For the text-containing cell, return its midpoint in (x, y) coordinate format. 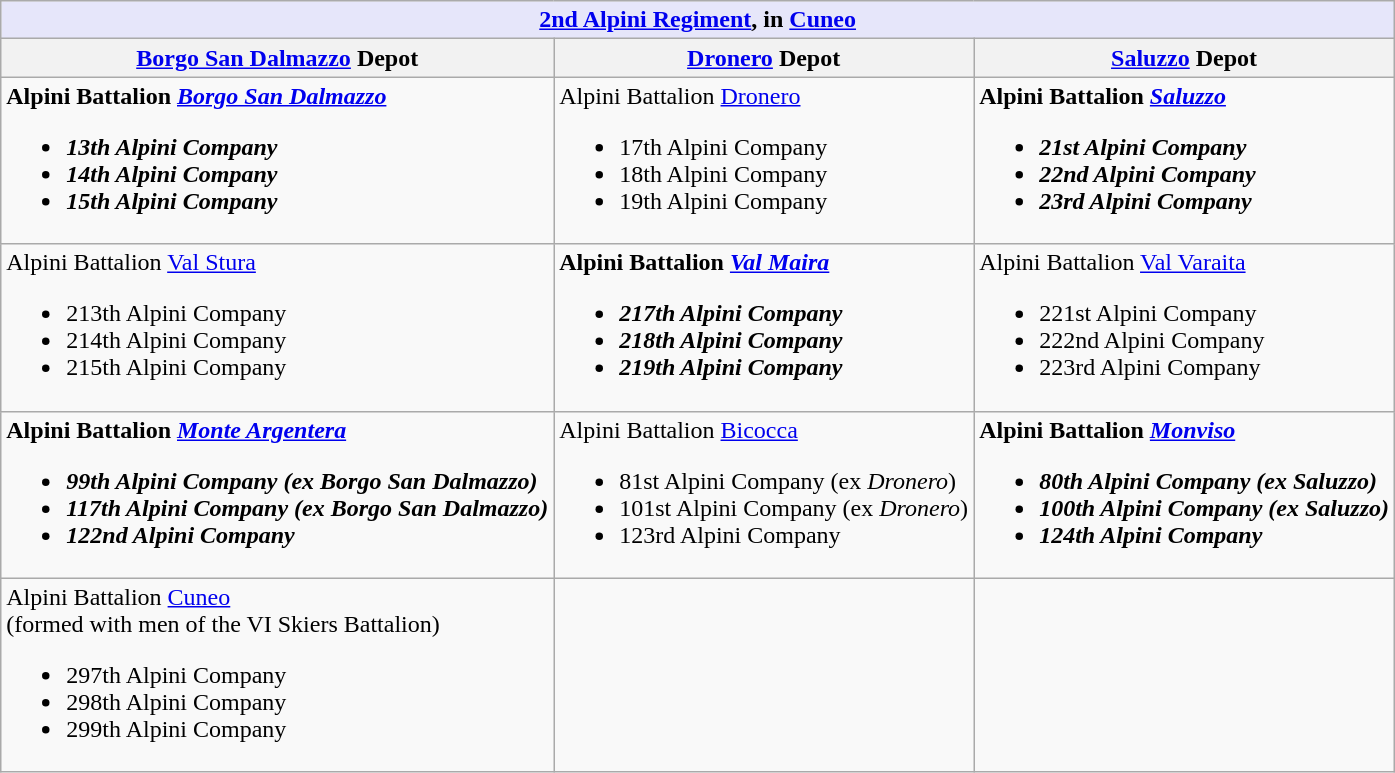
Alpini Battalion Cuneo(formed with men of the VI Skiers Battalion) 297th Alpini Company 298th Alpini Company 299th Alpini Company (278, 675)
Alpini Battalion Borgo San Dalmazzo 13th Alpini Company 14th Alpini Company 15th Alpini Company (278, 160)
Alpini Battalion Val Maira 217th Alpini Company 218th Alpini Company 219th Alpini Company (764, 328)
Alpini Battalion Bicocca 81st Alpini Company (ex Dronero) 101st Alpini Company (ex Dronero) 123rd Alpini Company (764, 494)
Alpini Battalion Monviso 80th Alpini Company (ex Saluzzo) 100th Alpini Company (ex Saluzzo) 124th Alpini Company (1184, 494)
Dronero Depot (764, 58)
Borgo San Dalmazzo Depot (278, 58)
Alpini Battalion Dronero 17th Alpini Company 18th Alpini Company 19th Alpini Company (764, 160)
Alpini Battalion Val Stura 213th Alpini Company 214th Alpini Company 215th Alpini Company (278, 328)
Alpini Battalion Val Varaita 221st Alpini Company 222nd Alpini Company 223rd Alpini Company (1184, 328)
Alpini Battalion Saluzzo 21st Alpini Company 22nd Alpini Company 23rd Alpini Company (1184, 160)
Alpini Battalion Monte Argentera 99th Alpini Company (ex Borgo San Dalmazzo) 117th Alpini Company (ex Borgo San Dalmazzo) 122nd Alpini Company (278, 494)
2nd Alpini Regiment, in Cuneo (698, 20)
Saluzzo Depot (1184, 58)
